Output the [X, Y] coordinate of the center of the cell containing the given text.  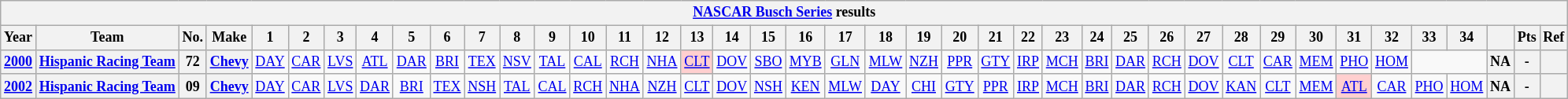
KEN [805, 86]
KAN [1241, 86]
Pts [1527, 38]
MYB [805, 61]
22 [1028, 38]
No. [192, 38]
18 [885, 38]
GLN [845, 61]
29 [1278, 38]
26 [1167, 38]
7 [482, 38]
14 [732, 38]
09 [192, 86]
4 [375, 38]
Ref [1554, 38]
Year [19, 38]
6 [447, 38]
15 [768, 38]
20 [960, 38]
24 [1097, 38]
16 [805, 38]
21 [996, 38]
28 [1241, 38]
34 [1467, 38]
32 [1392, 38]
Make [229, 38]
Team [107, 38]
1 [270, 38]
NSV [516, 61]
17 [845, 38]
31 [1354, 38]
13 [697, 38]
10 [588, 38]
25 [1130, 38]
11 [625, 38]
SBO [768, 61]
2002 [19, 86]
NASCAR Busch Series results [784, 13]
19 [924, 38]
CHI [924, 86]
2000 [19, 61]
72 [192, 61]
3 [340, 38]
27 [1204, 38]
9 [553, 38]
8 [516, 38]
23 [1062, 38]
30 [1316, 38]
33 [1429, 38]
2 [306, 38]
5 [411, 38]
12 [662, 38]
